Extract the [X, Y] coordinate from the center of the cell holding the provided text.  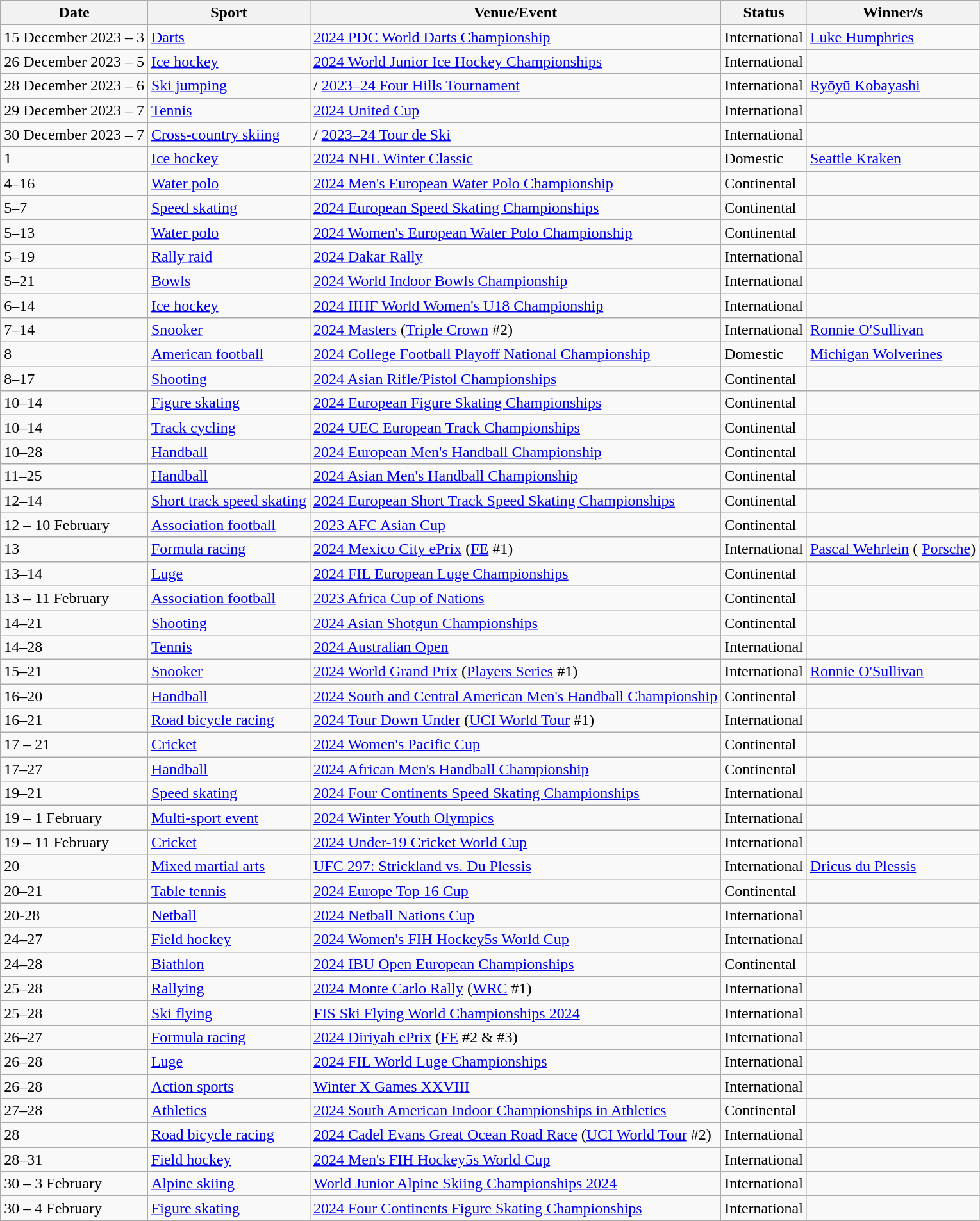
2024 Four Continents Speed Skating Championships [515, 793]
2024 Netball Nations Cup [515, 915]
2024 Asian Men's Handball Championship [515, 476]
28 December 2023 – 6 [74, 86]
29 December 2023 – 7 [74, 110]
2024 African Men's Handball Championship [515, 769]
16–21 [74, 720]
2024 Men's FIH Hockey5s World Cup [515, 1159]
8 [74, 354]
2024 South American Indoor Championships in Athletics [515, 1111]
2024 Dakar Rally [515, 256]
30 – 4 February [74, 1208]
Mixed martial arts [228, 867]
10–28 [74, 452]
Athletics [228, 1111]
Ski jumping [228, 86]
2024 Mexico City ePrix (FE #1) [515, 549]
2024 Men's European Water Polo Championship [515, 183]
12 – 10 February [74, 525]
Table tennis [228, 891]
Alpine skiing [228, 1184]
Darts [228, 37]
14–28 [74, 647]
2024 World Indoor Bowls Championship [515, 281]
2024 Under-19 Cricket World Cup [515, 842]
Action sports [228, 1086]
6–14 [74, 306]
30 – 3 February [74, 1184]
World Junior Alpine Skiing Championships 2024 [515, 1184]
2024 European Short Track Speed Skating Championships [515, 501]
5–13 [74, 232]
2024 World Grand Prix (Players Series #1) [515, 671]
2024 Women's FIH Hockey5s World Cup [515, 940]
Rally raid [228, 256]
19 – 1 February [74, 818]
2024 Asian Rifle/Pistol Championships [515, 379]
2024 Masters (Triple Crown #2) [515, 330]
20–21 [74, 891]
2024 IIHF World Women's U18 Championship [515, 306]
28 [74, 1135]
24–27 [74, 940]
2024 Tour Down Under (UCI World Tour #1) [515, 720]
15–21 [74, 671]
Short track speed skating [228, 501]
30 December 2023 – 7 [74, 135]
Dricus du Plessis [892, 867]
2024 South and Central American Men's Handball Championship [515, 695]
2023 Africa Cup of Nations [515, 598]
2024 Women's Pacific Cup [515, 745]
2024 Women's European Water Polo Championship [515, 232]
20 [74, 867]
Netball [228, 915]
2023 AFC Asian Cup [515, 525]
2024 FIL European Luge Championships [515, 574]
2024 College Football Playoff National Championship [515, 354]
2024 Four Continents Figure Skating Championships [515, 1208]
2024 World Junior Ice Hockey Championships [515, 62]
2024 Asian Shotgun Championships [515, 622]
Rallying [228, 988]
19 – 11 February [74, 842]
2024 Australian Open [515, 647]
2024 Cadel Evans Great Ocean Road Race (UCI World Tour #2) [515, 1135]
2024 Monte Carlo Rally (WRC #1) [515, 988]
12–14 [74, 501]
Status [764, 13]
/ 2023–24 Tour de Ski [515, 135]
2024 Diriyah ePrix (FE #2 & #3) [515, 1037]
7–14 [74, 330]
2024 IBU Open European Championships [515, 964]
Ryōyū Kobayashi [892, 86]
17–27 [74, 769]
2024 NHL Winter Classic [515, 159]
19–21 [74, 793]
13 [74, 549]
Date [74, 13]
Biathlon [228, 964]
Cross-country skiing [228, 135]
Winner/s [892, 13]
13–14 [74, 574]
2024 European Figure Skating Championships [515, 403]
Winter X Games XXVIII [515, 1086]
5–7 [74, 208]
15 December 2023 – 3 [74, 37]
Multi-sport event [228, 818]
Track cycling [228, 428]
8–17 [74, 379]
FIS Ski Flying World Championships 2024 [515, 1013]
2024 European Men's Handball Championship [515, 452]
2024 UEC European Track Championships [515, 428]
14–21 [74, 622]
2024 Winter Youth Olympics [515, 818]
2024 European Speed Skating Championships [515, 208]
1 [74, 159]
26–27 [74, 1037]
13 – 11 February [74, 598]
28–31 [74, 1159]
26 December 2023 – 5 [74, 62]
20-28 [74, 915]
Pascal Wehrlein ( Porsche) [892, 549]
2024 PDC World Darts Championship [515, 37]
Venue/Event [515, 13]
4–16 [74, 183]
27–28 [74, 1111]
2024 Europe Top 16 Cup [515, 891]
Bowls [228, 281]
/ 2023–24 Four Hills Tournament [515, 86]
Michigan Wolverines [892, 354]
17 – 21 [74, 745]
11–25 [74, 476]
Luke Humphries [892, 37]
5–19 [74, 256]
Ski flying [228, 1013]
UFC 297: Strickland vs. Du Plessis [515, 867]
5–21 [74, 281]
2024 United Cup [515, 110]
16–20 [74, 695]
24–28 [74, 964]
2024 FIL World Luge Championships [515, 1061]
American football [228, 354]
Sport [228, 13]
Seattle Kraken [892, 159]
